For the text-containing cell, return its midpoint in (x, y) coordinate format. 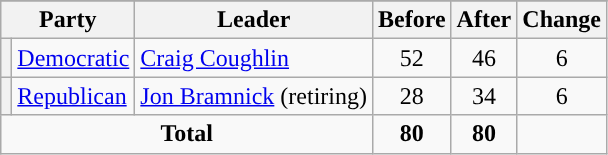
Republican (74, 96)
Change (562, 20)
28 (412, 96)
Craig Coughlin (254, 58)
Democratic (74, 58)
Party (68, 20)
34 (484, 96)
52 (412, 58)
46 (484, 58)
Jon Bramnick (retiring) (254, 96)
Total (187, 134)
Before (412, 20)
Leader (254, 20)
After (484, 20)
